From the cell containing the given text, extract its center point as (X, Y) coordinate. 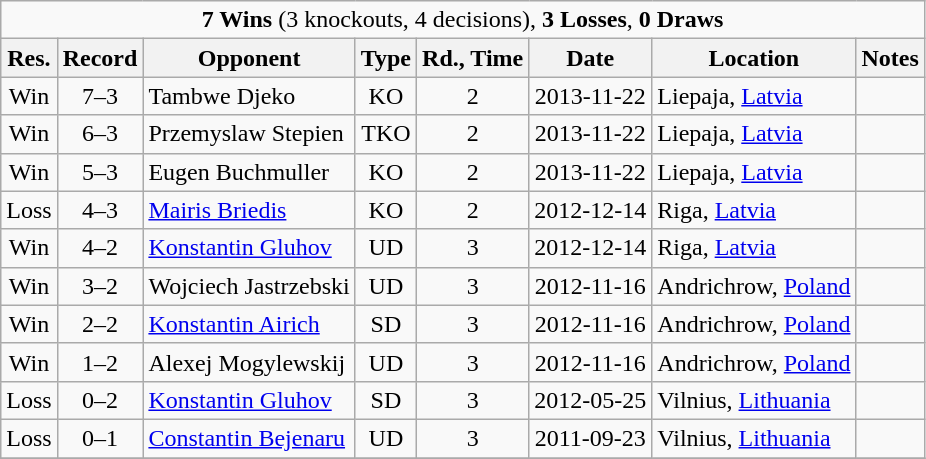
0–2 (100, 400)
Konstantin Airich (249, 324)
Tambwe Djeko (249, 96)
Res. (29, 58)
1–2 (100, 362)
Eugen Buchmuller (249, 172)
5–3 (100, 172)
Type (386, 58)
7–3 (100, 96)
2011-09-23 (590, 438)
Rd., Time (473, 58)
Mairis Briedis (249, 210)
Alexej Mogylewskij (249, 362)
Location (754, 58)
4–2 (100, 248)
Wojciech Jastrzebski (249, 286)
Constantin Bejenaru (249, 438)
Opponent (249, 58)
Date (590, 58)
3–2 (100, 286)
2012-05-25 (590, 400)
Record (100, 58)
TKO (386, 134)
4–3 (100, 210)
0–1 (100, 438)
7 Wins (3 knockouts, 4 decisions), 3 Losses, 0 Draws (463, 20)
Przemyslaw Stepien (249, 134)
Notes (890, 58)
2–2 (100, 324)
6–3 (100, 134)
